Return [x, y] of the center of cell containing provided text 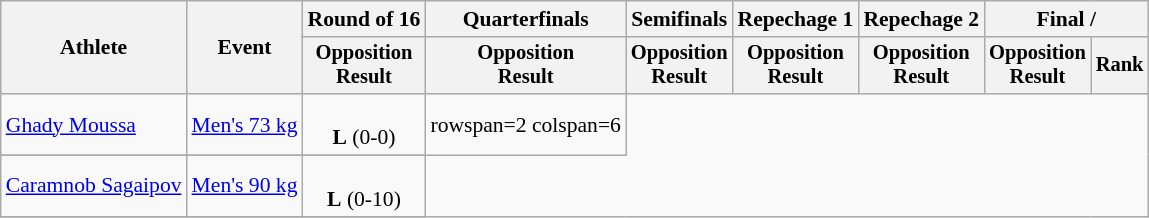
Repechage 1 [796, 19]
Event [245, 48]
Semifinals [680, 19]
Final / [1066, 19]
L (0-0) [364, 124]
Caramnob Sagaipov [94, 186]
Repechage 2 [921, 19]
Rank [1120, 66]
rowspan=2 colspan=6 [526, 124]
L (0-10) [364, 186]
Round of 16 [364, 19]
Men's 73 kg [245, 124]
Ghady Moussa [94, 124]
Men's 90 kg [245, 186]
Athlete [94, 48]
Quarterfinals [526, 19]
